From the cell containing the given text, extract its center point as (x, y) coordinate. 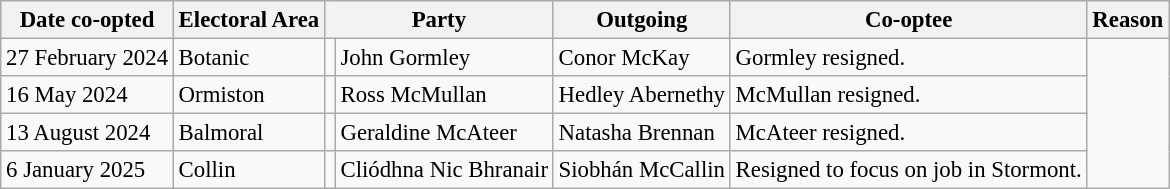
Outgoing (642, 20)
Balmoral (248, 133)
Gormley resigned. (908, 58)
Date co-opted (88, 20)
27 February 2024 (88, 58)
McAteer resigned. (908, 133)
13 August 2024 (88, 133)
Cliódhna Nic Bhranair (444, 170)
Co-optee (908, 20)
Geraldine McAteer (444, 133)
Party (440, 20)
Reason (1128, 20)
Botanic (248, 58)
Collin (248, 170)
Conor McKay (642, 58)
Ross McMullan (444, 95)
Ormiston (248, 95)
John Gormley (444, 58)
Hedley Abernethy (642, 95)
16 May 2024 (88, 95)
Natasha Brennan (642, 133)
Resigned to focus on job in Stormont. (908, 170)
6 January 2025 (88, 170)
Electoral Area (248, 20)
McMullan resigned. (908, 95)
Siobhán McCallin (642, 170)
